Detect which cell encompasses the target text, then output its (x, y) center coordinate. 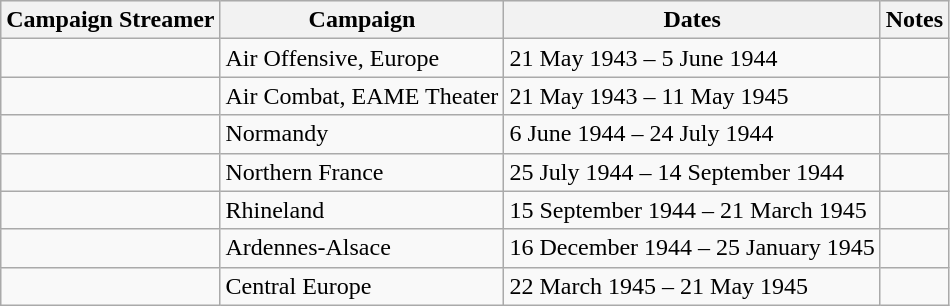
15 September 1944 – 21 March 1945 (692, 210)
21 May 1943 – 5 June 1944 (692, 58)
6 June 1944 – 24 July 1944 (692, 134)
Northern France (362, 172)
Notes (914, 20)
Air Combat, EAME Theater (362, 96)
22 March 1945 – 21 May 1945 (692, 286)
25 July 1944 – 14 September 1944 (692, 172)
16 December 1944 – 25 January 1945 (692, 248)
Campaign Streamer (110, 20)
Ardennes-Alsace (362, 248)
Air Offensive, Europe (362, 58)
Campaign (362, 20)
Normandy (362, 134)
21 May 1943 – 11 May 1945 (692, 96)
Rhineland (362, 210)
Central Europe (362, 286)
Dates (692, 20)
